Capture the cell that displays the provided text and extract its (x, y) central coordinate. 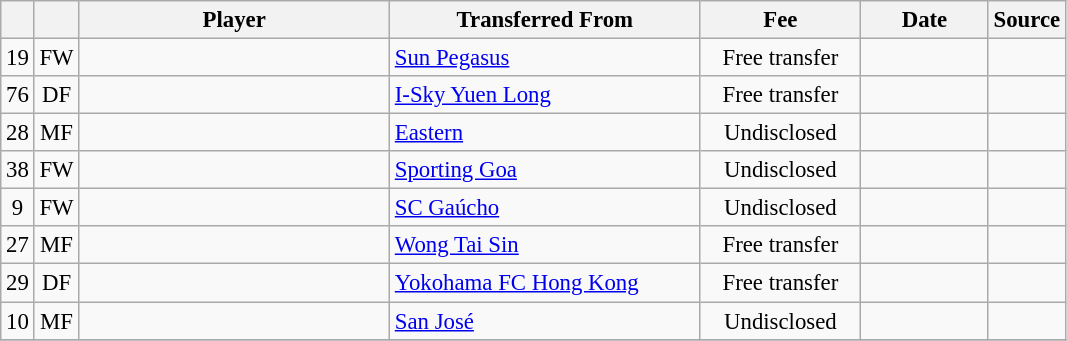
Date (925, 20)
38 (18, 170)
Eastern (544, 133)
76 (18, 95)
10 (18, 321)
San José (544, 321)
29 (18, 283)
Transferred From (544, 20)
Source (1026, 20)
SC Gaúcho (544, 208)
27 (18, 245)
Sun Pegasus (544, 58)
I-Sky Yuen Long (544, 95)
Wong Tai Sin (544, 245)
9 (18, 208)
28 (18, 133)
Sporting Goa (544, 170)
Player (234, 20)
Fee (780, 20)
Yokohama FC Hong Kong (544, 283)
19 (18, 58)
